Extract the [x, y] coordinate from the center of the cell holding the provided text.  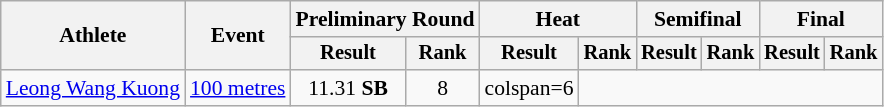
100 metres [238, 88]
11.31 SB [348, 88]
Final [820, 19]
Event [238, 36]
Athlete [93, 36]
Semifinal [698, 19]
colspan=6 [528, 88]
Preliminary Round [384, 19]
Leong Wang Kuong [93, 88]
Heat [558, 19]
8 [443, 88]
